Scan for the cell matching the given text and deliver its (x, y) coordinate at center. 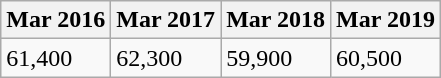
Mar 2019 (386, 20)
60,500 (386, 58)
Mar 2017 (166, 20)
Mar 2016 (56, 20)
62,300 (166, 58)
59,900 (276, 58)
61,400 (56, 58)
Mar 2018 (276, 20)
